Identify which cell holds the provided text, then report its [x, y] central coordinate. 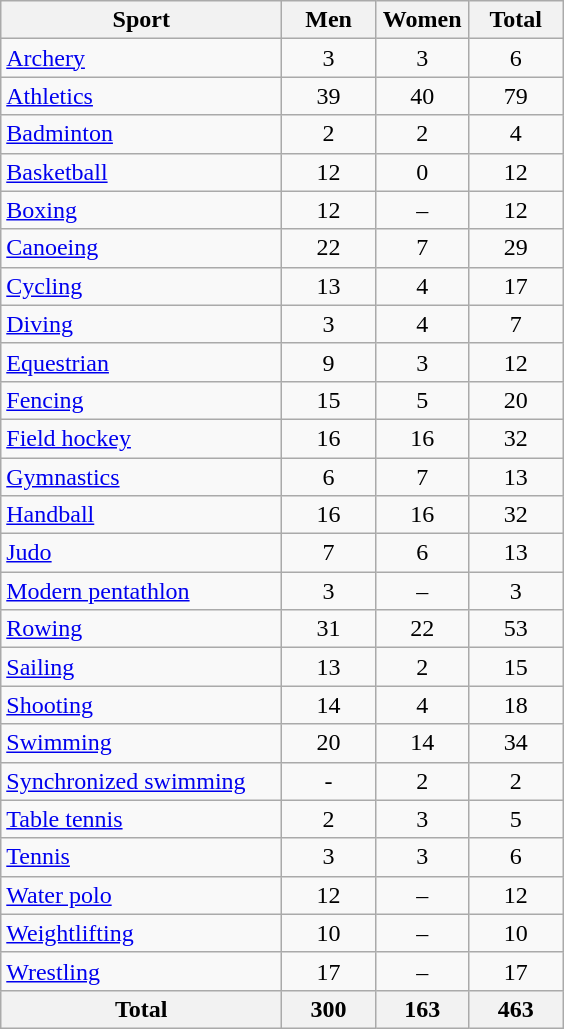
Synchronized swimming [142, 781]
Rowing [142, 629]
18 [516, 705]
Judo [142, 553]
Women [422, 20]
Badminton [142, 134]
39 [329, 96]
300 [329, 1009]
- [329, 781]
Diving [142, 324]
Tennis [142, 857]
Wrestling [142, 971]
Modern pentathlon [142, 591]
Fencing [142, 400]
9 [329, 362]
Shooting [142, 705]
29 [516, 248]
31 [329, 629]
53 [516, 629]
Table tennis [142, 819]
40 [422, 96]
Gymnastics [142, 477]
Weightlifting [142, 933]
79 [516, 96]
463 [516, 1009]
34 [516, 743]
Basketball [142, 172]
0 [422, 172]
Athletics [142, 96]
Swimming [142, 743]
Cycling [142, 286]
Men [329, 20]
Equestrian [142, 362]
Handball [142, 515]
163 [422, 1009]
Field hockey [142, 438]
Water polo [142, 895]
Boxing [142, 210]
Sport [142, 20]
Archery [142, 58]
Canoeing [142, 248]
Sailing [142, 667]
